Scan for the cell matching the given text and deliver its [x, y] coordinate at center. 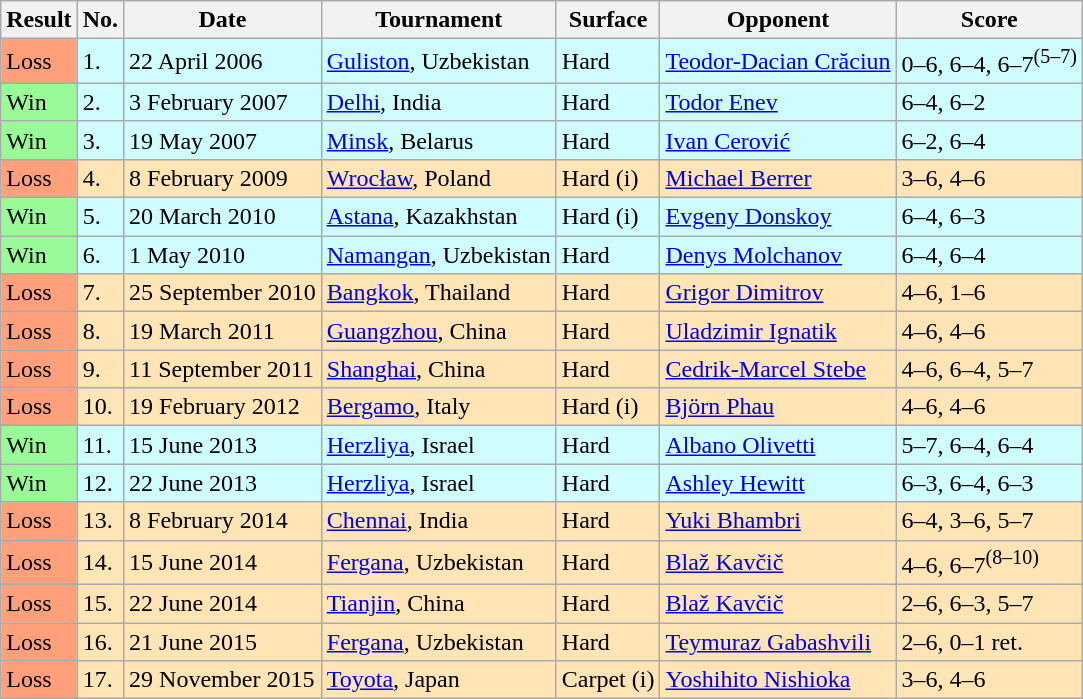
22 April 2006 [223, 62]
3. [100, 140]
6–4, 6–2 [989, 102]
4–6, 6–4, 5–7 [989, 369]
Score [989, 20]
21 June 2015 [223, 642]
Ivan Cerović [778, 140]
1. [100, 62]
3 February 2007 [223, 102]
13. [100, 521]
7. [100, 293]
15. [100, 604]
8 February 2014 [223, 521]
Cedrik-Marcel Stebe [778, 369]
Teymuraz Gabashvili [778, 642]
9. [100, 369]
15 June 2013 [223, 445]
Teodor-Dacian Crăciun [778, 62]
14. [100, 562]
0–6, 6–4, 6–7(5–7) [989, 62]
Chennai, India [438, 521]
11. [100, 445]
19 March 2011 [223, 331]
Ashley Hewitt [778, 483]
Toyota, Japan [438, 680]
Tianjin, China [438, 604]
Yuki Bhambri [778, 521]
Bergamo, Italy [438, 407]
6–4, 3–6, 5–7 [989, 521]
Bangkok, Thailand [438, 293]
4–6, 6–7(8–10) [989, 562]
Surface [608, 20]
10. [100, 407]
6–4, 6–3 [989, 217]
6–2, 6–4 [989, 140]
2. [100, 102]
No. [100, 20]
Guliston, Uzbekistan [438, 62]
Namangan, Uzbekistan [438, 255]
5–7, 6–4, 6–4 [989, 445]
4. [100, 178]
6–4, 6–4 [989, 255]
19 May 2007 [223, 140]
Opponent [778, 20]
16. [100, 642]
15 June 2014 [223, 562]
4–6, 1–6 [989, 293]
8. [100, 331]
Todor Enev [778, 102]
Wrocław, Poland [438, 178]
Michael Berrer [778, 178]
6. [100, 255]
Astana, Kazakhstan [438, 217]
Uladzimir Ignatik [778, 331]
Date [223, 20]
2–6, 0–1 ret. [989, 642]
22 June 2014 [223, 604]
19 February 2012 [223, 407]
Shanghai, China [438, 369]
Minsk, Belarus [438, 140]
Tournament [438, 20]
Denys Molchanov [778, 255]
8 February 2009 [223, 178]
6–3, 6–4, 6–3 [989, 483]
5. [100, 217]
Guangzhou, China [438, 331]
Grigor Dimitrov [778, 293]
11 September 2011 [223, 369]
20 March 2010 [223, 217]
17. [100, 680]
29 November 2015 [223, 680]
2–6, 6–3, 5–7 [989, 604]
Yoshihito Nishioka [778, 680]
12. [100, 483]
Delhi, India [438, 102]
22 June 2013 [223, 483]
1 May 2010 [223, 255]
Result [39, 20]
Albano Olivetti [778, 445]
Carpet (i) [608, 680]
Evgeny Donskoy [778, 217]
Björn Phau [778, 407]
25 September 2010 [223, 293]
